Search for the cell housing the specified text and yield its (X, Y) center coordinate. 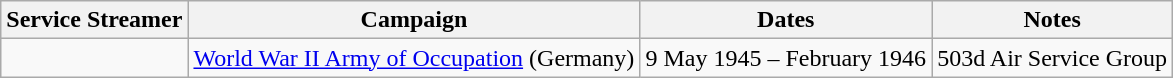
Service Streamer (94, 20)
Campaign (414, 20)
Notes (1052, 20)
Dates (786, 20)
9 May 1945 – February 1946 (786, 58)
World War II Army of Occupation (Germany) (414, 58)
503d Air Service Group (1052, 58)
